From the cell containing the given text, extract its center point as (x, y) coordinate. 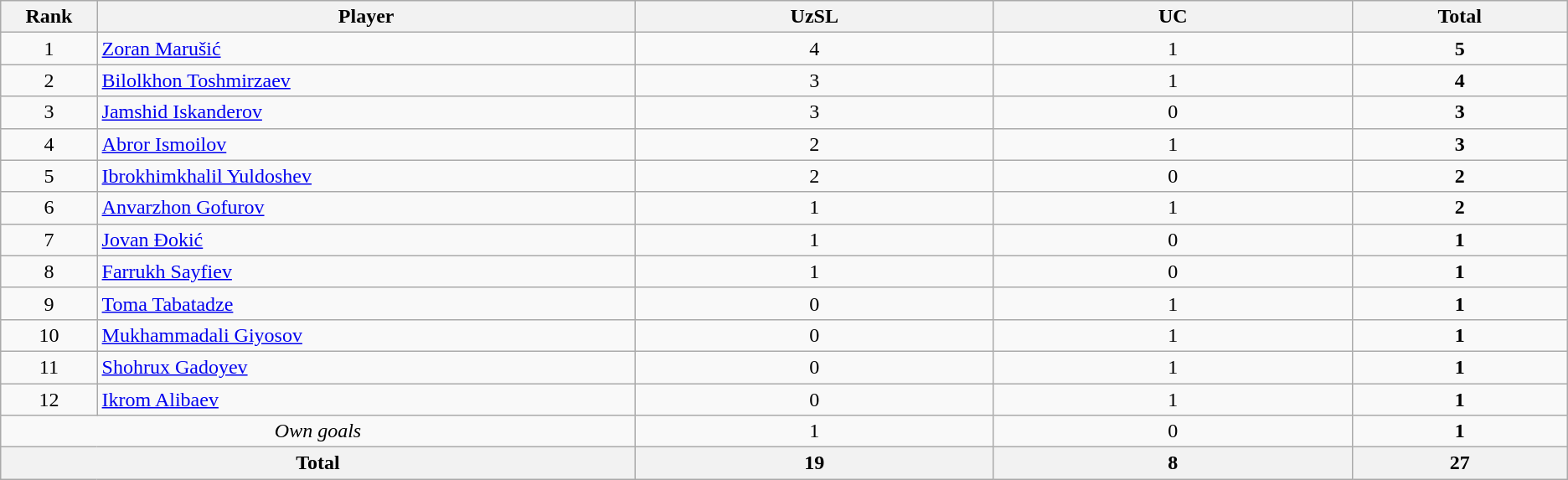
Zoran Marušić (366, 49)
Jovan Đokić (366, 240)
Anvarzhon Gofurov (366, 208)
Shohrux Gadoyev (366, 367)
Mukhammadali Giyosov (366, 335)
10 (49, 335)
Abror Ismoilov (366, 144)
Player (366, 17)
Rank (49, 17)
19 (814, 463)
Own goals (318, 431)
27 (1459, 463)
UzSL (814, 17)
12 (49, 400)
Ibrokhimkhalil Yuldoshev (366, 176)
11 (49, 367)
7 (49, 240)
9 (49, 303)
UC (1173, 17)
Bilolkhon Toshmirzaev (366, 80)
Toma Tabatadze (366, 303)
Ikrom Alibaev (366, 400)
6 (49, 208)
Farrukh Sayfiev (366, 271)
Jamshid Iskanderov (366, 112)
